Output the (x, y) coordinate of the center of the cell containing the given text.  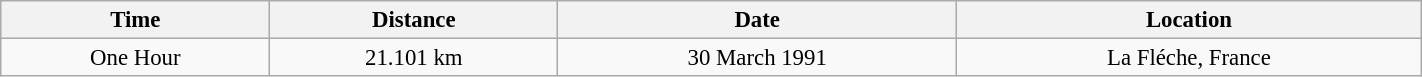
Date (758, 20)
30 March 1991 (758, 58)
One Hour (136, 58)
21.101 km (414, 58)
La Fléche, France (1190, 58)
Distance (414, 20)
Time (136, 20)
Location (1190, 20)
